Pinpoint the cell where the given text exists, returning its [x, y] midpoint coordinate. 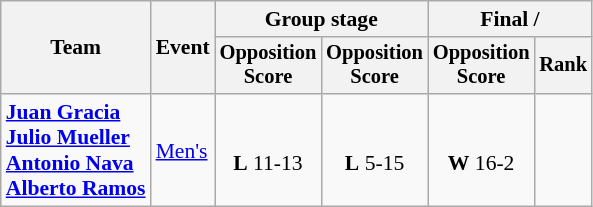
W 16-2 [482, 150]
Final / [510, 19]
Rank [563, 66]
Group stage [322, 19]
Team [76, 48]
Event [183, 48]
L 11-13 [268, 150]
L 5-15 [374, 150]
Juan GraciaJulio MuellerAntonio NavaAlberto Ramos [76, 150]
Men's [183, 150]
